Provide the (X, Y) coordinate of the cell's center where the given text is located.  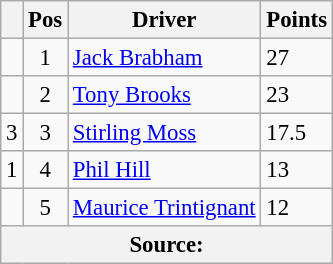
13 (296, 170)
Stirling Moss (164, 133)
Tony Brooks (164, 95)
Maurice Trintignant (164, 208)
Driver (164, 20)
27 (296, 58)
Points (296, 20)
12 (296, 208)
5 (46, 208)
Phil Hill (164, 170)
2 (46, 95)
4 (46, 170)
Source: (167, 245)
Pos (46, 20)
Jack Brabham (164, 58)
23 (296, 95)
17.5 (296, 133)
